For the text-containing cell, return its midpoint in [x, y] coordinate format. 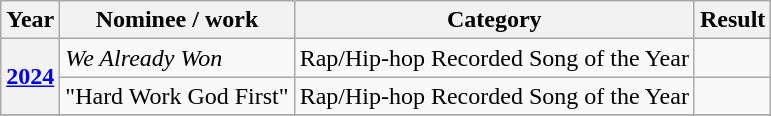
2024 [30, 77]
Year [30, 20]
Result [732, 20]
"Hard Work God First" [177, 96]
We Already Won [177, 58]
Nominee / work [177, 20]
Category [494, 20]
